Extract the (x, y) coordinate from the center of the cell holding the provided text.  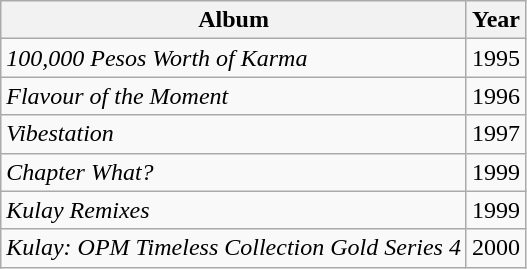
2000 (496, 248)
1996 (496, 96)
Flavour of the Moment (234, 96)
Album (234, 20)
Kulay: OPM Timeless Collection Gold Series 4 (234, 248)
Year (496, 20)
1995 (496, 58)
100,000 Pesos Worth of Karma (234, 58)
1997 (496, 134)
Vibestation (234, 134)
Kulay Remixes (234, 210)
Chapter What? (234, 172)
